Scan for the cell matching the given text and deliver its [x, y] coordinate at center. 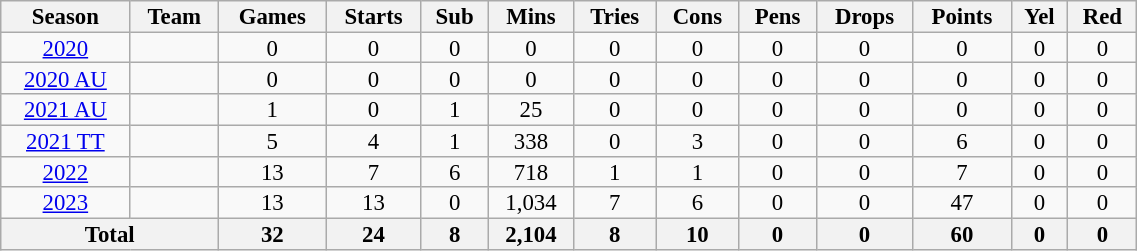
2021 AU [66, 110]
5 [272, 140]
Games [272, 16]
Yel [1040, 16]
2020 [66, 48]
Tries [615, 16]
Mins [530, 16]
4 [374, 140]
Red [1102, 16]
25 [530, 110]
2,104 [530, 234]
Pens [778, 16]
Starts [374, 16]
2022 [66, 172]
338 [530, 140]
Cons [698, 16]
1,034 [530, 204]
2023 [66, 204]
Total [110, 234]
Season [66, 16]
47 [962, 204]
3 [698, 140]
Sub [454, 16]
60 [962, 234]
32 [272, 234]
Points [962, 16]
24 [374, 234]
10 [698, 234]
Team [174, 16]
2020 AU [66, 78]
Drops [864, 16]
718 [530, 172]
2021 TT [66, 140]
